Pinpoint the cell where the given text exists, returning its (X, Y) midpoint coordinate. 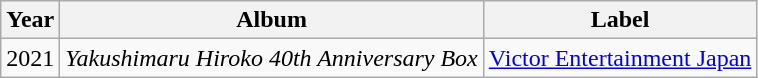
Label (620, 20)
Yakushimaru Hiroko 40th Anniversary Box (272, 58)
Album (272, 20)
Victor Entertainment Japan (620, 58)
2021 (30, 58)
Year (30, 20)
